Determine the [X, Y] coordinate at the center of the cell enclosing the given text.  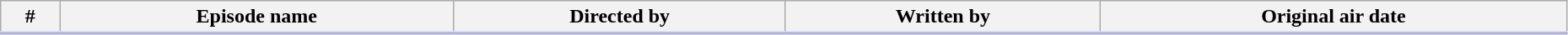
# [30, 17]
Episode name [256, 17]
Original air date [1333, 17]
Directed by [619, 17]
Written by [943, 17]
